Detect which cell encompasses the target text, then output its (x, y) center coordinate. 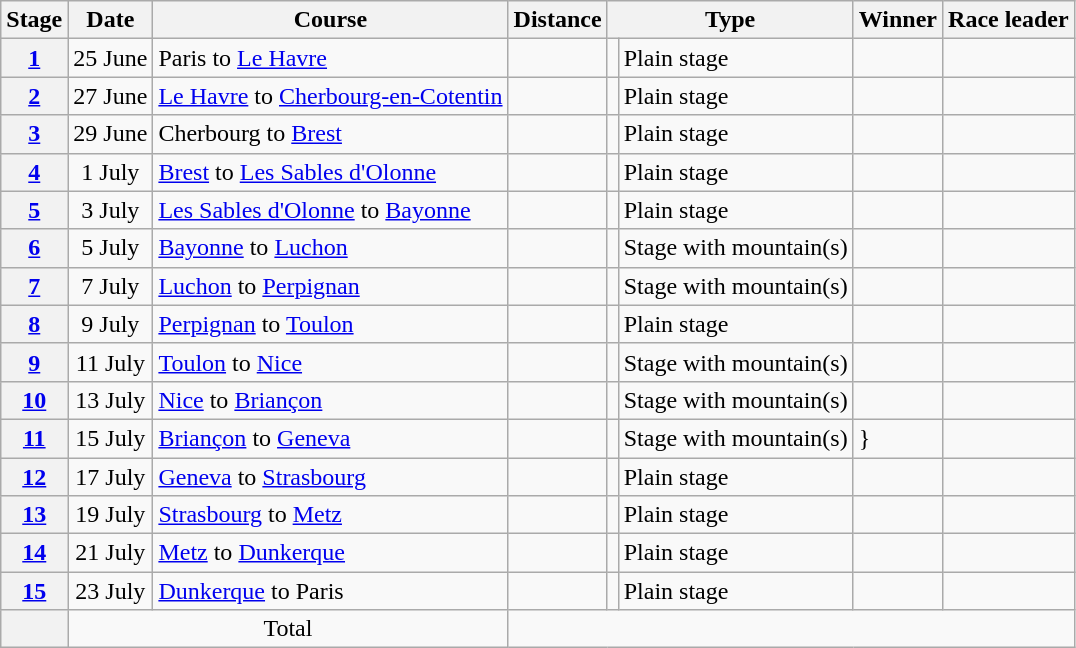
Geneva to Strasbourg (330, 477)
Strasbourg to Metz (330, 515)
Les Sables d'Olonne to Bayonne (330, 210)
5 (34, 210)
13 (34, 515)
29 June (110, 134)
Winner (898, 20)
Course (330, 20)
Distance (558, 20)
Brest to Les Sables d'Olonne (330, 172)
11 July (110, 362)
4 (34, 172)
Cherbourg to Brest (330, 134)
9 (34, 362)
25 June (110, 58)
} (898, 438)
14 (34, 553)
Briançon to Geneva (330, 438)
Race leader (1009, 20)
3 (34, 134)
Bayonne to Luchon (330, 248)
13 July (110, 400)
19 July (110, 515)
10 (34, 400)
2 (34, 96)
6 (34, 248)
3 July (110, 210)
Stage (34, 20)
7 July (110, 286)
1 (34, 58)
Luchon to Perpignan (330, 286)
11 (34, 438)
9 July (110, 324)
Date (110, 20)
Nice to Briançon (330, 400)
Dunkerque to Paris (330, 591)
21 July (110, 553)
Total (288, 629)
7 (34, 286)
Le Havre to Cherbourg-en-Cotentin (330, 96)
Toulon to Nice (330, 362)
17 July (110, 477)
Type (730, 20)
15 (34, 591)
5 July (110, 248)
1 July (110, 172)
Perpignan to Toulon (330, 324)
12 (34, 477)
Paris to Le Havre (330, 58)
23 July (110, 591)
15 July (110, 438)
8 (34, 324)
Metz to Dunkerque (330, 553)
27 June (110, 96)
